Provide the [X, Y] coordinate of the cell's center where the given text is located.  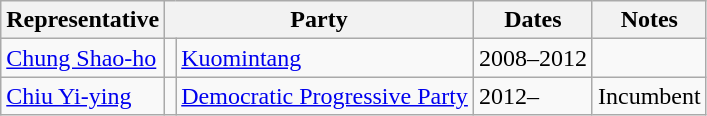
Notes [649, 20]
2012– [532, 96]
Dates [532, 20]
Kuomintang [325, 58]
Chiu Yi-ying [83, 96]
Chung Shao-ho [83, 58]
Democratic Progressive Party [325, 96]
Party [320, 20]
Representative [83, 20]
Incumbent [649, 96]
2008–2012 [532, 58]
